From the cell containing the given text, extract its center point as [X, Y] coordinate. 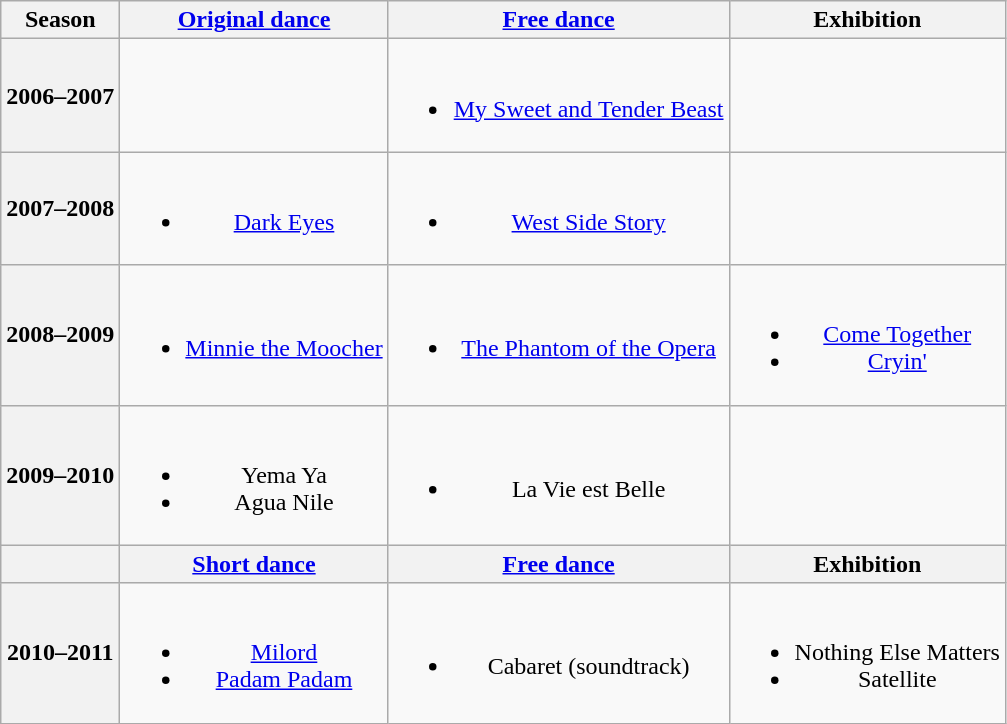
Dark Eyes [254, 208]
Season [60, 20]
Cabaret (soundtrack) [558, 653]
Come TogetherCryin' [867, 335]
2010–2011 [60, 653]
MilordPadam Padam [254, 653]
Nothing Else Matters Satellite [867, 653]
West Side Story [558, 208]
Yema YaAgua Nile [254, 475]
2006–2007 [60, 96]
Short dance [254, 564]
2008–2009 [60, 335]
My Sweet and Tender Beast [558, 96]
La Vie est Belle [558, 475]
2009–2010 [60, 475]
Original dance [254, 20]
The Phantom of the Opera [558, 335]
Minnie the Moocher [254, 335]
2007–2008 [60, 208]
